Output the (X, Y) coordinate of the center of the cell containing the given text.  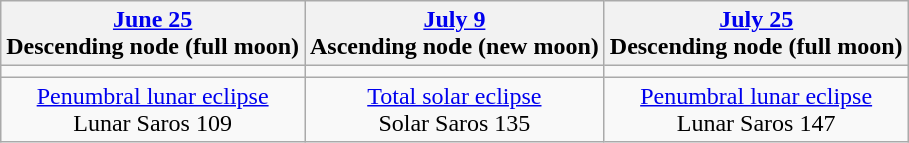
July 9Ascending node (new moon) (454, 34)
Total solar eclipseSolar Saros 135 (454, 110)
July 25Descending node (full moon) (756, 34)
Penumbral lunar eclipseLunar Saros 147 (756, 110)
Penumbral lunar eclipseLunar Saros 109 (153, 110)
June 25Descending node (full moon) (153, 34)
